Determine the [x, y] coordinate at the center of the cell enclosing the given text.  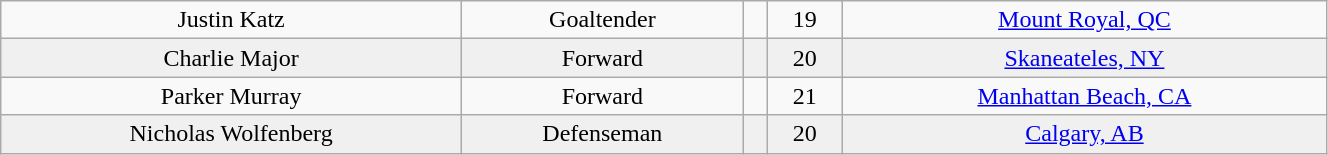
21 [804, 96]
Goaltender [602, 20]
Mount Royal, QC [1084, 20]
Nicholas Wolfenberg [232, 134]
19 [804, 20]
Parker Murray [232, 96]
Charlie Major [232, 58]
Manhattan Beach, CA [1084, 96]
Defenseman [602, 134]
Calgary, AB [1084, 134]
Skaneateles, NY [1084, 58]
Justin Katz [232, 20]
